Output the (X, Y) coordinate of the center of the cell containing the given text.  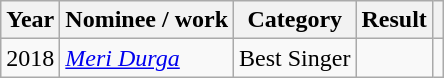
Category (295, 20)
Year (30, 20)
2018 (30, 58)
Meri Durga (147, 58)
Result (394, 20)
Best Singer (295, 58)
Nominee / work (147, 20)
